Capture the cell that displays the provided text and extract its [x, y] central coordinate. 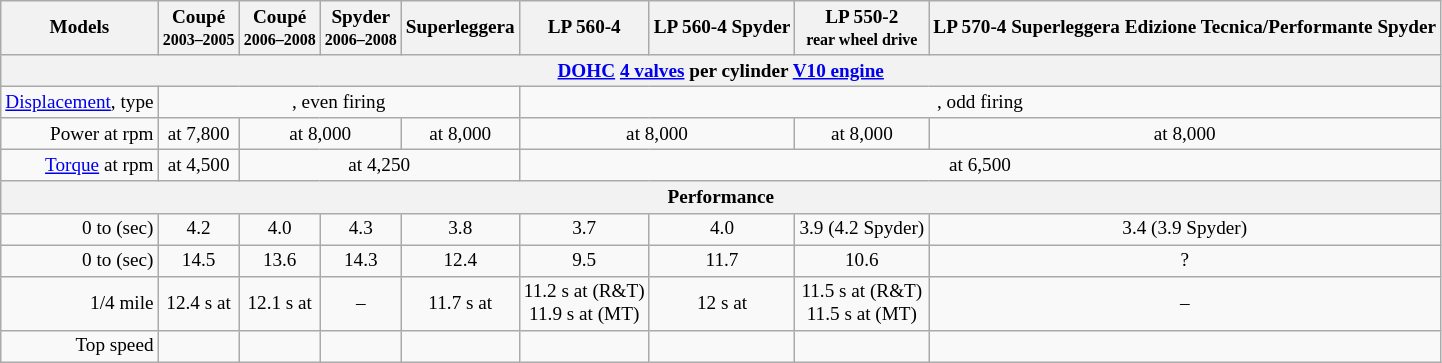
3.8 [460, 229]
, even firing [338, 102]
Performance [721, 197]
3.9 (4.2 Spyder) [862, 229]
DOHC 4 valves per cylinder V10 engine [721, 71]
Displacement, type [80, 102]
LP 560-4 [584, 28]
at 4,500 [198, 166]
1/4 mile [80, 303]
Superleggera [460, 28]
13.6 [280, 261]
11.7 s at [460, 303]
11.7 [722, 261]
LP 560-4 Spyder [722, 28]
Power at rpm [80, 134]
at 4,250 [379, 166]
12.4 s at [198, 303]
4.3 [360, 229]
12 s at [722, 303]
Spyder 2006–2008 [360, 28]
Models [80, 28]
LP 550-2 rear wheel drive [862, 28]
at 7,800 [198, 134]
at 6,500 [980, 166]
14.3 [360, 261]
Coupé 2003–2005 [198, 28]
3.4 (3.9 Spyder) [1185, 229]
12.4 [460, 261]
3.7 [584, 229]
4.2 [198, 229]
Top speed [80, 346]
14.5 [198, 261]
? [1185, 261]
9.5 [584, 261]
11.2 s at (R&T) 11.9 s at (MT) [584, 303]
Coupé 2006–2008 [280, 28]
11.5 s at (R&T) 11.5 s at (MT) [862, 303]
LP 570-4 Superleggera Edizione Tecnica/Performante Spyder [1185, 28]
10.6 [862, 261]
Torque at rpm [80, 166]
, odd firing [980, 102]
12.1 s at [280, 303]
